Output the (X, Y) coordinate of the center of the cell containing the given text.  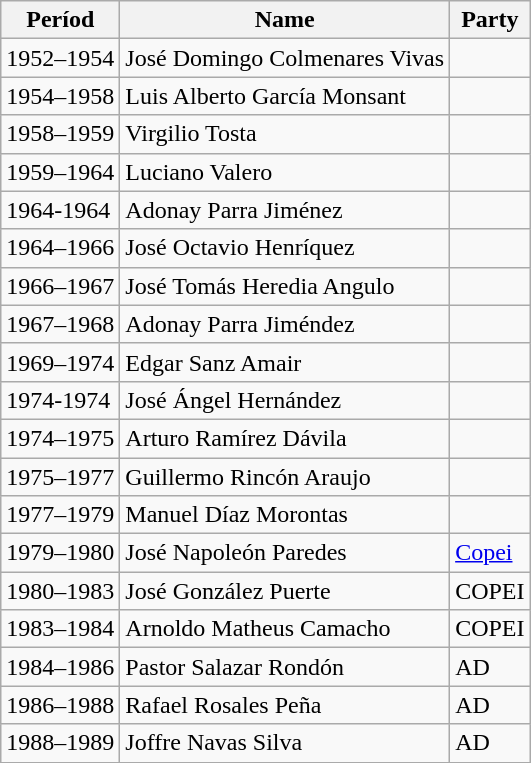
Adonay Parra Jiménez (285, 210)
1974-1974 (60, 400)
1958–1959 (60, 134)
Name (285, 20)
1959–1964 (60, 172)
Joffre Navas Silva (285, 743)
José Octavio Henríquez (285, 248)
José Ángel Hernández (285, 400)
Luis Alberto García Monsant (285, 96)
1986–1988 (60, 705)
1952–1954 (60, 58)
1977–1979 (60, 515)
Períod (60, 20)
1967–1968 (60, 324)
1964-1964 (60, 210)
José Napoleón Paredes (285, 553)
1966–1967 (60, 286)
Copei (490, 553)
Luciano Valero (285, 172)
1988–1989 (60, 743)
1984–1986 (60, 667)
Arnoldo Matheus Camacho (285, 629)
1983–1984 (60, 629)
Rafael Rosales Peña (285, 705)
Party (490, 20)
1964–1966 (60, 248)
Pastor Salazar Rondón (285, 667)
José González Puerte (285, 591)
Virgilio Tosta (285, 134)
1979–1980 (60, 553)
José Tomás Heredia Angulo (285, 286)
1974–1975 (60, 438)
José Domingo Colmenares Vivas (285, 58)
Adonay Parra Jiméndez (285, 324)
Guillermo Rincón Araujo (285, 477)
Arturo Ramírez Dávila (285, 438)
1954–1958 (60, 96)
Manuel Díaz Morontas (285, 515)
Edgar Sanz Amair (285, 362)
1980–1983 (60, 591)
1969–1974 (60, 362)
1975–1977 (60, 477)
